Identify which cell holds the provided text, then report its (X, Y) central coordinate. 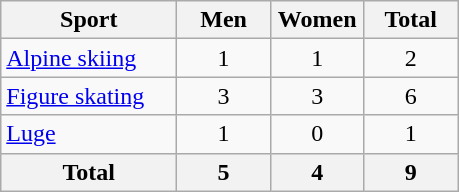
6 (411, 96)
Women (317, 20)
Sport (89, 20)
9 (411, 172)
Luge (89, 134)
0 (317, 134)
Alpine skiing (89, 58)
Figure skating (89, 96)
2 (411, 58)
Men (224, 20)
4 (317, 172)
5 (224, 172)
